Provide the [x, y] coordinate of the cell's center where the given text is located.  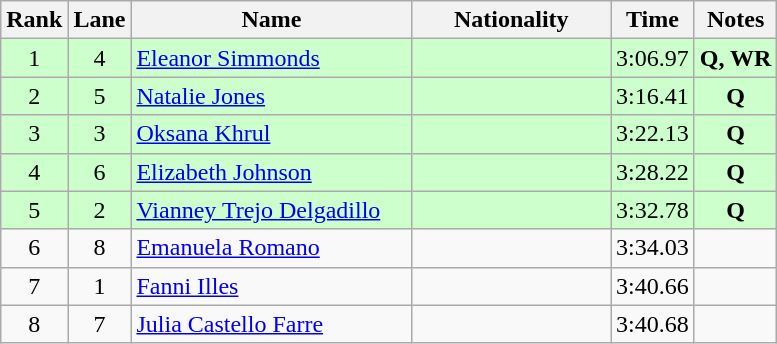
Oksana Khrul [272, 134]
Natalie Jones [272, 96]
Fanni Illes [272, 286]
Vianney Trejo Delgadillo [272, 210]
Eleanor Simmonds [272, 58]
Elizabeth Johnson [272, 172]
Notes [736, 20]
3:32.78 [653, 210]
Name [272, 20]
Q, WR [736, 58]
3:22.13 [653, 134]
3:28.22 [653, 172]
Lane [100, 20]
3:40.66 [653, 286]
Julia Castello Farre [272, 324]
Time [653, 20]
3:06.97 [653, 58]
Emanuela Romano [272, 248]
Rank [34, 20]
3:16.41 [653, 96]
Nationality [512, 20]
3:40.68 [653, 324]
3:34.03 [653, 248]
